Identify which cell holds the provided text, then report its (x, y) central coordinate. 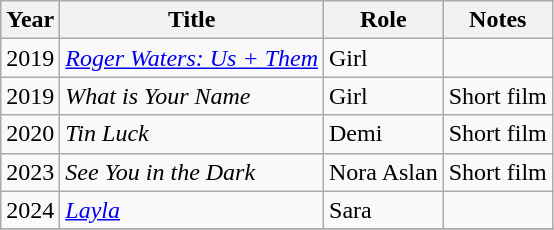
See You in the Dark (192, 172)
Demi (384, 134)
Sara (384, 210)
Nora Aslan (384, 172)
2020 (30, 134)
What is Your Name (192, 96)
Notes (498, 20)
Title (192, 20)
Layla (192, 210)
2023 (30, 172)
Role (384, 20)
Tin Luck (192, 134)
Year (30, 20)
Roger Waters: Us + Them (192, 58)
2024 (30, 210)
